From the cell containing the given text, extract its center point as (X, Y) coordinate. 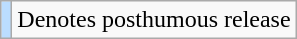
Denotes posthumous release (154, 20)
